Identify which cell holds the provided text, then report its (x, y) central coordinate. 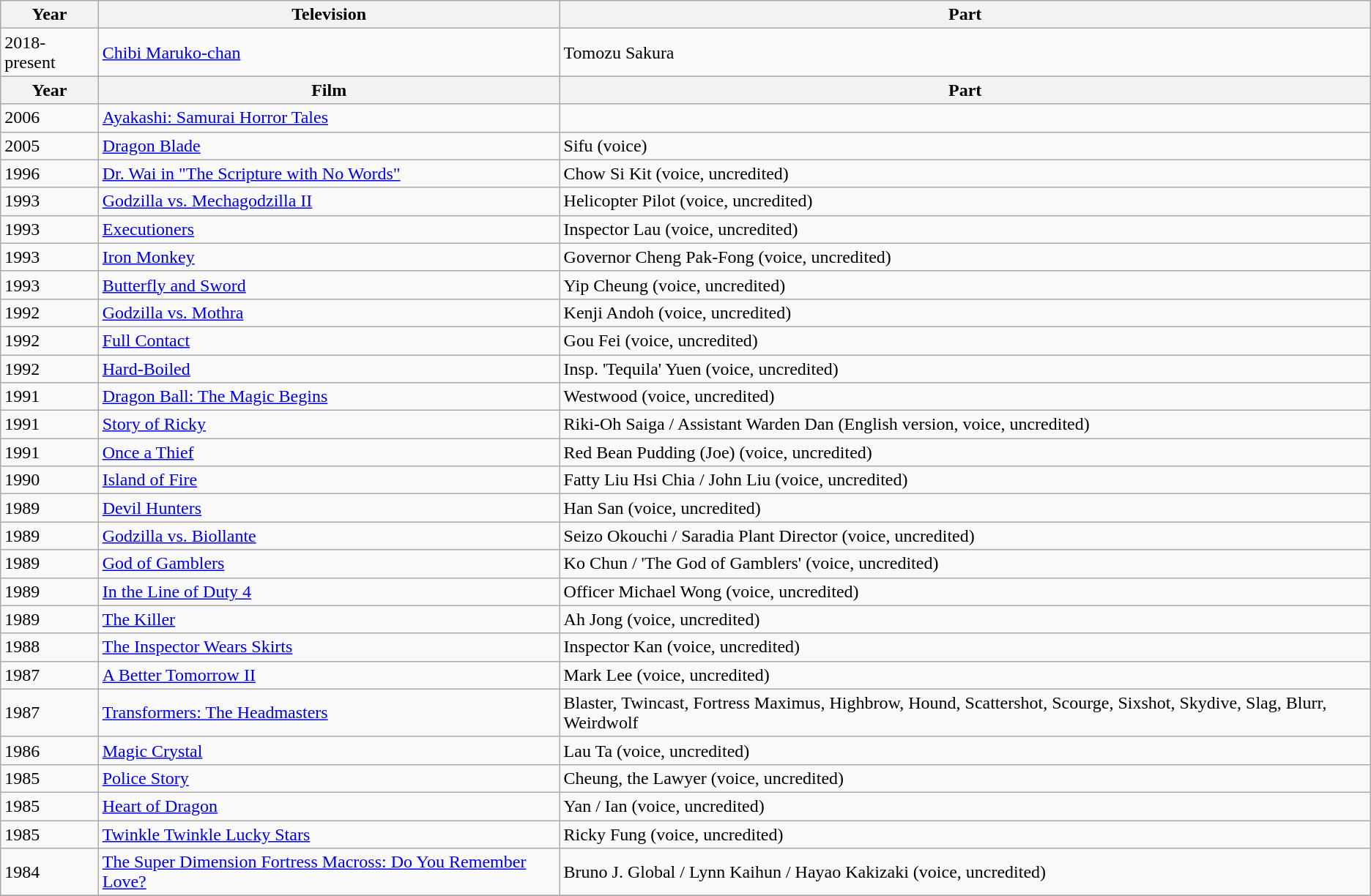
1990 (50, 480)
Tomozu Sakura (965, 53)
Ah Jong (voice, uncredited) (965, 619)
Iron Monkey (329, 257)
Inspector Kan (voice, uncredited) (965, 647)
Full Contact (329, 340)
Island of Fire (329, 480)
Ko Chun / 'The God of Gamblers' (voice, uncredited) (965, 564)
Seizo Okouchi / Saradia Plant Director (voice, uncredited) (965, 536)
Butterfly and Sword (329, 285)
Executioners (329, 229)
Yan / Ian (voice, uncredited) (965, 806)
Chow Si Kit (voice, uncredited) (965, 173)
Governor Cheng Pak-Fong (voice, uncredited) (965, 257)
Godzilla vs. Mechagodzilla II (329, 201)
Once a Thief (329, 452)
Ayakashi: Samurai Horror Tales (329, 118)
Twinkle Twinkle Lucky Stars (329, 834)
1986 (50, 750)
Lau Ta (voice, uncredited) (965, 750)
Riki-Oh Saiga / Assistant Warden Dan (English version, voice, uncredited) (965, 425)
The Inspector Wears Skirts (329, 647)
Mark Lee (voice, uncredited) (965, 675)
Blaster, Twincast, Fortress Maximus, Highbrow, Hound, Scattershot, Scourge, Sixshot, Skydive, Slag, Blurr, Weirdwolf (965, 713)
Gou Fei (voice, uncredited) (965, 340)
Helicopter Pilot (voice, uncredited) (965, 201)
Devil Hunters (329, 508)
2006 (50, 118)
Bruno J. Global / Lynn Kaihun / Hayao Kakizaki (voice, uncredited) (965, 873)
Ricky Fung (voice, uncredited) (965, 834)
Officer Michael Wong (voice, uncredited) (965, 591)
Godzilla vs. Mothra (329, 313)
Red Bean Pudding (Joe) (voice, uncredited) (965, 452)
Magic Crystal (329, 750)
Han San (voice, uncredited) (965, 508)
In the Line of Duty 4 (329, 591)
2018-present (50, 53)
Westwood (voice, uncredited) (965, 397)
Film (329, 90)
Dragon Ball: The Magic Begins (329, 397)
Transformers: The Headmasters (329, 713)
Fatty Liu Hsi Chia / John Liu (voice, uncredited) (965, 480)
Hard-Boiled (329, 368)
Insp. 'Tequila' Yuen (voice, uncredited) (965, 368)
Chibi Maruko-chan (329, 53)
2005 (50, 146)
The Super Dimension Fortress Macross: Do You Remember Love? (329, 873)
Heart of Dragon (329, 806)
Dr. Wai in "The Scripture with No Words" (329, 173)
1996 (50, 173)
Godzilla vs. Biollante (329, 536)
Inspector Lau (voice, uncredited) (965, 229)
A Better Tomorrow II (329, 675)
The Killer (329, 619)
Story of Ricky (329, 425)
Yip Cheung (voice, uncredited) (965, 285)
Dragon Blade (329, 146)
Cheung, the Lawyer (voice, uncredited) (965, 778)
1984 (50, 873)
1988 (50, 647)
Television (329, 15)
Sifu (voice) (965, 146)
God of Gamblers (329, 564)
Police Story (329, 778)
Kenji Andoh (voice, uncredited) (965, 313)
